Provide the (x, y) coordinate of the cell's center where the given text is located.  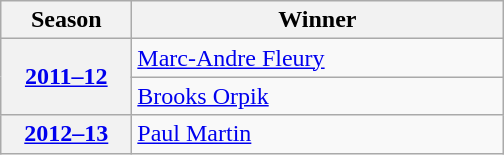
Paul Martin (318, 134)
Marc-Andre Fleury (318, 58)
Winner (318, 20)
Brooks Orpik (318, 96)
2011–12 (66, 77)
Season (66, 20)
2012–13 (66, 134)
